Determine the [X, Y] coordinate at the center of the cell enclosing the given text.  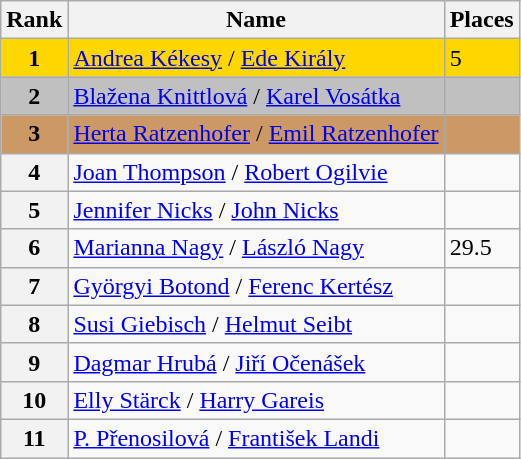
11 [34, 438]
Herta Ratzenhofer / Emil Ratzenhofer [256, 134]
8 [34, 324]
Andrea Kékesy / Ede Király [256, 58]
3 [34, 134]
Blažena Knittlová / Karel Vosátka [256, 96]
P. Přenosilová / František Landi [256, 438]
29.5 [482, 248]
Györgyi Botond / Ferenc Kertész [256, 286]
6 [34, 248]
7 [34, 286]
1 [34, 58]
9 [34, 362]
Marianna Nagy / László Nagy [256, 248]
Dagmar Hrubá / Jiří Očenášek [256, 362]
Rank [34, 20]
Places [482, 20]
4 [34, 172]
Name [256, 20]
Joan Thompson / Robert Ogilvie [256, 172]
Susi Giebisch / Helmut Seibt [256, 324]
Jennifer Nicks / John Nicks [256, 210]
2 [34, 96]
10 [34, 400]
Elly Stärck / Harry Gareis [256, 400]
